Search for the cell housing the specified text and yield its [X, Y] center coordinate. 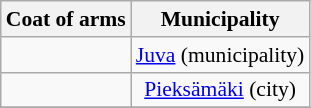
Pieksämäki (city) [220, 90]
Municipality [220, 19]
Coat of arms [66, 19]
Juva (municipality) [220, 55]
